Capture the cell that displays the provided text and extract its (X, Y) central coordinate. 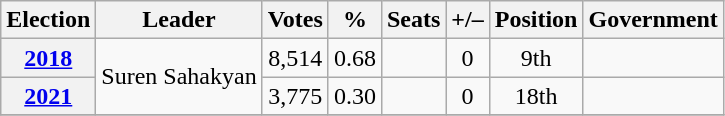
Government (653, 20)
Suren Sahakyan (179, 77)
Election (48, 20)
Votes (295, 20)
8,514 (295, 58)
2021 (48, 96)
Position (536, 20)
3,775 (295, 96)
Leader (179, 20)
+/– (468, 20)
2018 (48, 58)
0.30 (354, 96)
0.68 (354, 58)
% (354, 20)
18th (536, 96)
Seats (413, 20)
9th (536, 58)
